Determine the (X, Y) coordinate at the center of the cell enclosing the given text.  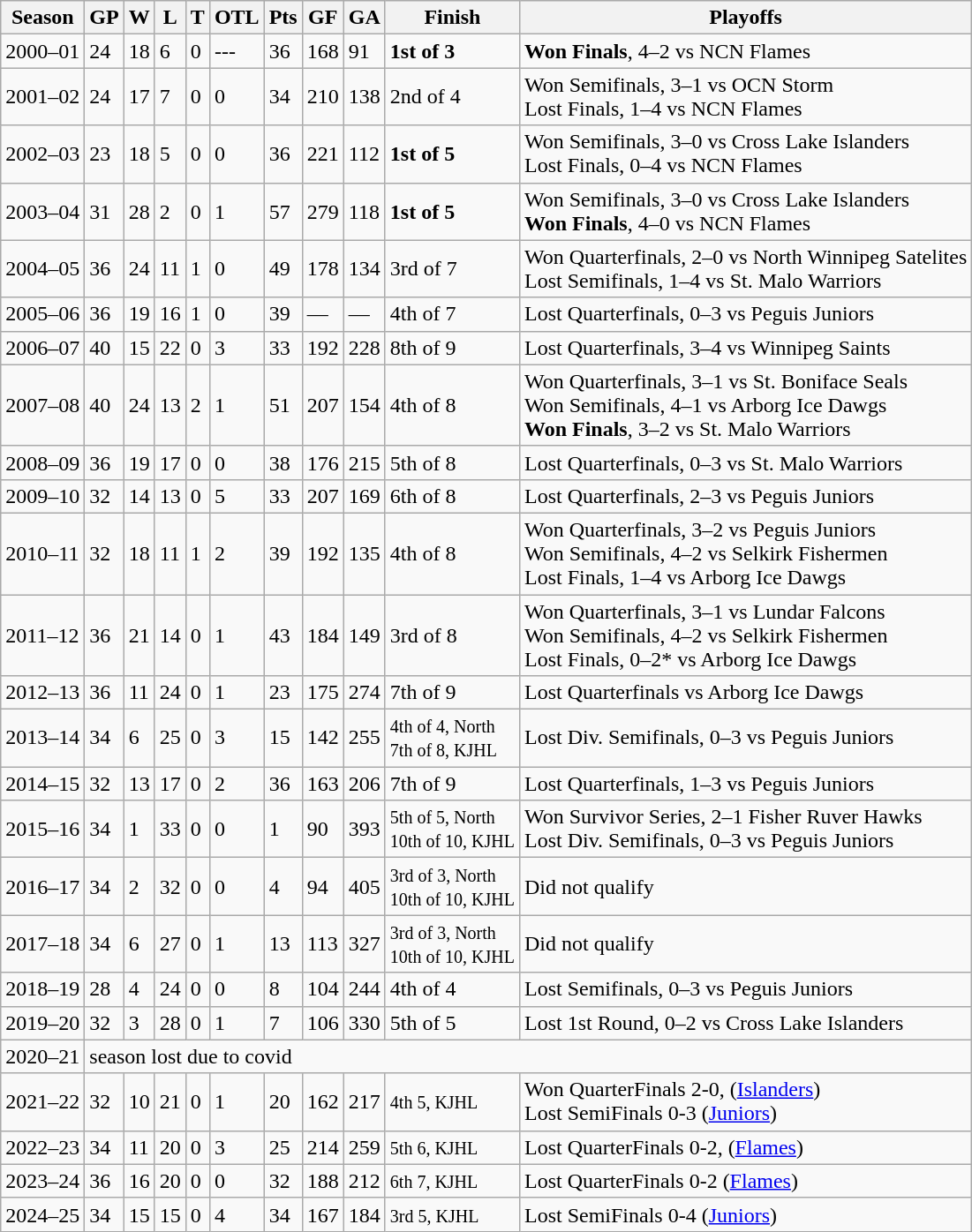
Won Semifinals, 3–1 vs OCN StormLost Finals, 1–4 vs NCN Flames (745, 97)
T (198, 18)
327 (364, 944)
393 (364, 830)
2002–03 (42, 154)
Won Quarterfinals, 3–2 vs Peguis JuniorsWon Semifinals, 4–2 vs Selkirk FishermenLost Finals, 1–4 vs Arborg Ice Dawgs (745, 553)
Won Quarterfinals, 3–1 vs Lundar FalconsWon Semifinals, 4–2 vs Selkirk FishermenLost Finals, 0–2* vs Arborg Ice Dawgs (745, 635)
5th of 8 (452, 462)
91 (364, 51)
94 (323, 886)
Won Semifinals, 3–0 vs Cross Lake IslandersLost Finals, 0–4 vs NCN Flames (745, 154)
4th 5, KJHL (452, 1101)
Lost Quarterfinals, 3–4 vs Winnipeg Saints (745, 348)
176 (323, 462)
2010–11 (42, 553)
OTL (237, 18)
2009–10 (42, 496)
Season (42, 18)
169 (364, 496)
5th of 5 (452, 1023)
GP (104, 18)
2016–17 (42, 886)
274 (364, 693)
L (170, 18)
5th 6, KJHL (452, 1147)
214 (323, 1147)
405 (364, 886)
Playoffs (745, 18)
1st of 3 (452, 51)
2001–02 (42, 97)
Won Quarterfinals, 2–0 vs North Winnipeg SatelitesLost Semifinals, 1–4 vs St. Malo Warriors (745, 268)
206 (364, 784)
Lost Quarterfinals vs Arborg Ice Dawgs (745, 693)
2022–23 (42, 1147)
138 (364, 97)
Finish (452, 18)
Won Survivor Series, 2–1 Fisher Ruver HawksLost Div. Semifinals, 0–3 vs Peguis Juniors (745, 830)
112 (364, 154)
2023–24 (42, 1181)
142 (323, 738)
2014–15 (42, 784)
2nd of 4 (452, 97)
Won QuarterFinals 2-0, (Islanders)Lost SemiFinals 0-3 (Juniors) (745, 1101)
3rd 5, KJHL (452, 1214)
162 (323, 1101)
2003–04 (42, 212)
118 (364, 212)
Won Semifinals, 3–0 vs Cross Lake IslandersWon Finals, 4–0 vs NCN Flames (745, 212)
3rd of 7 (452, 268)
113 (323, 944)
2024–25 (42, 1214)
154 (364, 405)
2011–12 (42, 635)
255 (364, 738)
43 (283, 635)
178 (323, 268)
215 (364, 462)
2007–08 (42, 405)
135 (364, 553)
10 (139, 1101)
188 (323, 1181)
Lost Quarterfinals, 0–3 vs St. Malo Warriors (745, 462)
175 (323, 693)
W (139, 18)
279 (323, 212)
330 (364, 1023)
6th 7, KJHL (452, 1181)
259 (364, 1147)
168 (323, 51)
2015–16 (42, 830)
27 (170, 944)
134 (364, 268)
GF (323, 18)
244 (364, 989)
2012–13 (42, 693)
51 (283, 405)
2006–07 (42, 348)
2017–18 (42, 944)
2004–05 (42, 268)
Lost Semifinals, 0–3 vs Peguis Juniors (745, 989)
2019–20 (42, 1023)
104 (323, 989)
4th of 4 (452, 989)
Lost Quarterfinals, 2–3 vs Peguis Juniors (745, 496)
8 (283, 989)
4th of 4, North7th of 8, KJHL (452, 738)
3rd of 8 (452, 635)
2020–21 (42, 1056)
106 (323, 1023)
Won Quarterfinals, 3–1 vs St. Boniface SealsWon Semifinals, 4–1 vs Arborg Ice DawgsWon Finals, 3–2 vs St. Malo Warriors (745, 405)
Lost SemiFinals 0-4 (Juniors) (745, 1214)
4th of 7 (452, 314)
149 (364, 635)
31 (104, 212)
Lost Quarterfinals, 0–3 vs Peguis Juniors (745, 314)
2005–06 (42, 314)
Lost QuarterFinals 0-2, (Flames) (745, 1147)
2013–14 (42, 738)
217 (364, 1101)
22 (170, 348)
167 (323, 1214)
--- (237, 51)
Pts (283, 18)
6th of 8 (452, 496)
57 (283, 212)
90 (323, 830)
228 (364, 348)
2018–19 (42, 989)
221 (323, 154)
49 (283, 268)
210 (323, 97)
38 (283, 462)
2000–01 (42, 51)
season lost due to covid (528, 1056)
Won Finals, 4–2 vs NCN Flames (745, 51)
212 (364, 1181)
2008–09 (42, 462)
2021–22 (42, 1101)
Lost Div. Semifinals, 0–3 vs Peguis Juniors (745, 738)
Lost Quarterfinals, 1–3 vs Peguis Juniors (745, 784)
Lost 1st Round, 0–2 vs Cross Lake Islanders (745, 1023)
GA (364, 18)
163 (323, 784)
5th of 5, North10th of 10, KJHL (452, 830)
Lost QuarterFinals 0-2 (Flames) (745, 1181)
8th of 9 (452, 348)
